Pinpoint the cell where the given text exists, returning its [X, Y] midpoint coordinate. 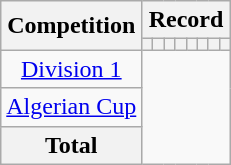
Competition [72, 26]
Algerian Cup [72, 107]
Total [72, 145]
Record [186, 20]
Division 1 [72, 69]
